Determine the (x, y) coordinate at the center of the cell enclosing the given text.  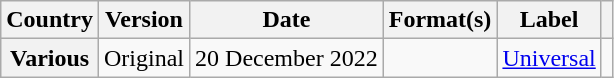
Country (50, 20)
Label (549, 20)
Version (144, 20)
Format(s) (440, 20)
Date (287, 20)
Various (50, 58)
20 December 2022 (287, 58)
Universal (549, 58)
Original (144, 58)
